Search for the cell housing the specified text and yield its (X, Y) center coordinate. 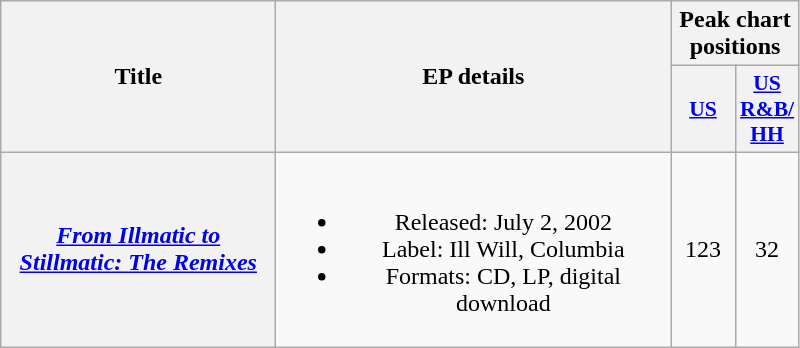
From Illmatic to Stillmatic: The Remixes (138, 249)
EP details (474, 77)
Title (138, 77)
32 (767, 249)
Released: July 2, 2002Label: Ill Will, ColumbiaFormats: CD, LP, digital download (474, 249)
US (703, 110)
Peak chart positions (735, 34)
123 (703, 249)
USR&B/HH (767, 110)
